Output the (x, y) coordinate of the center of the cell containing the given text.  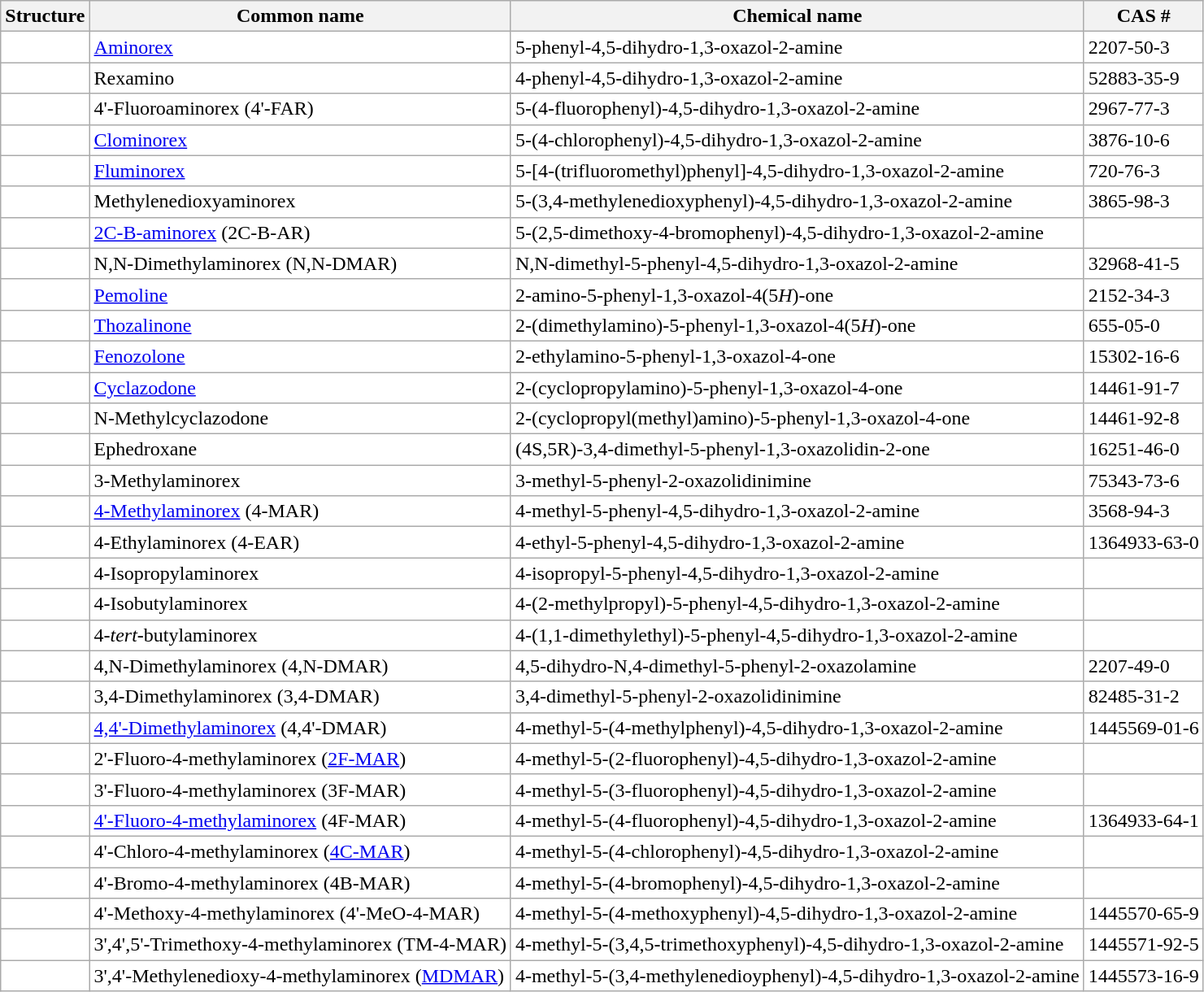
N-Methylcyclazodone (300, 419)
5-(3,4-methylenedioxyphenyl)-4,5-dihydro-1,3-oxazol-2-amine (797, 202)
15302-16-6 (1143, 356)
5-(4-fluorophenyl)-4,5-dihydro-1,3-oxazol-2-amine (797, 109)
4,4'-Dimethylaminorex (4,4'-DMAR) (300, 728)
3865-98-3 (1143, 202)
Rexamino (300, 78)
2967-77-3 (1143, 109)
2'-Fluoro-4-methylaminorex (2F-MAR) (300, 759)
16251-46-0 (1143, 450)
3,4-Dimethylaminorex (3,4-DMAR) (300, 697)
Aminorex (300, 47)
4'-Chloro-4-methylaminorex (4C-MAR) (300, 851)
3-methyl-5-phenyl-2-oxazolidinimine (797, 481)
1445569-01-6 (1143, 728)
2-ethylamino-5-phenyl-1,3-oxazol-4-one (797, 356)
4-methyl-5-(4-chlorophenyl)-4,5-dihydro-1,3-oxazol-2-amine (797, 851)
3',4'-Methylenedioxy-4-methylaminorex (MDMAR) (300, 976)
4'-Bromo-4-methylaminorex (4B-MAR) (300, 882)
4'-Methoxy-4-methylaminorex (4'-MeO-4-MAR) (300, 914)
4-(1,1-dimethylethyl)-5-phenyl-4,5-dihydro-1,3-oxazol-2-amine (797, 635)
Chemical name (797, 16)
4-phenyl-4,5-dihydro-1,3-oxazol-2-amine (797, 78)
4,N-Dimethylaminorex (4,N-DMAR) (300, 666)
1445570-65-9 (1143, 914)
52883-35-9 (1143, 78)
3',4',5'-Trimethoxy-4-methylaminorex (TM-4-MAR) (300, 945)
14461-91-7 (1143, 388)
75343-73-6 (1143, 481)
1445573-16-9 (1143, 976)
3'-Fluoro-4-methylaminorex (3F-MAR) (300, 790)
3,4-dimethyl-5-phenyl-2-oxazolidinimine (797, 697)
4-methyl-5-phenyl-4,5-dihydro-1,3-oxazol-2-amine (797, 511)
Pemoline (300, 294)
2-(dimethylamino)-5-phenyl-1,3-oxazol-4(5H)-one (797, 325)
2207-49-0 (1143, 666)
4-methyl-5-(3-fluorophenyl)-4,5-dihydro-1,3-oxazol-2-amine (797, 790)
3876-10-6 (1143, 140)
4-Isobutylaminorex (300, 604)
Structure (46, 16)
1364933-64-1 (1143, 820)
4-methyl-5-(2-fluorophenyl)-4,5-dihydro-1,3-oxazol-2-amine (797, 759)
2207-50-3 (1143, 47)
14461-92-8 (1143, 419)
1445571-92-5 (1143, 945)
32968-41-5 (1143, 263)
3568-94-3 (1143, 511)
4-methyl-5-(4-bromophenyl)-4,5-dihydro-1,3-oxazol-2-amine (797, 882)
2-(cyclopropylamino)-5-phenyl-1,3-oxazol-4-one (797, 388)
4-methyl-5-(3,4,5-trimethoxyphenyl)-4,5-dihydro-1,3-oxazol-2-amine (797, 945)
4-methyl-5-(4-methylphenyl)-4,5-dihydro-1,3-oxazol-2-amine (797, 728)
4-methyl-5-(4-methoxyphenyl)-4,5-dihydro-1,3-oxazol-2-amine (797, 914)
4-ethyl-5-phenyl-4,5-dihydro-1,3-oxazol-2-amine (797, 542)
N,N-Dimethylaminorex (N,N-DMAR) (300, 263)
4-(2-methylpropyl)-5-phenyl-4,5-dihydro-1,3-oxazol-2-amine (797, 604)
4'-Fluoro-4-methylaminorex (4F-MAR) (300, 820)
2152-34-3 (1143, 294)
N,N-dimethyl-5-phenyl-4,5-dihydro-1,3-oxazol-2-amine (797, 263)
CAS # (1143, 16)
3-Methylaminorex (300, 481)
4'-Fluoroaminorex (4'-FAR) (300, 109)
5-phenyl-4,5-dihydro-1,3-oxazol-2-amine (797, 47)
2-(cyclopropyl(methyl)amino)-5-phenyl-1,3-oxazol-4-one (797, 419)
Common name (300, 16)
Fenozolone (300, 356)
Ephedroxane (300, 450)
1364933-63-0 (1143, 542)
5-(4-chlorophenyl)-4,5-dihydro-1,3-oxazol-2-amine (797, 140)
4-methyl-5-(4-fluorophenyl)-4,5-dihydro-1,3-oxazol-2-amine (797, 820)
Fluminorex (300, 171)
4-Methylaminorex (4-MAR) (300, 511)
Thozalinone (300, 325)
5-(2,5-dimethoxy-4-bromophenyl)-4,5-dihydro-1,3-oxazol-2-amine (797, 233)
Clominorex (300, 140)
4-Isopropylaminorex (300, 573)
Methylenedioxyaminorex (300, 202)
4-isopropyl-5-phenyl-4,5-dihydro-1,3-oxazol-2-amine (797, 573)
4-tert-butylaminorex (300, 635)
4-Ethylaminorex (4-EAR) (300, 542)
5-[4-(trifluoromethyl)phenyl]-4,5-dihydro-1,3-oxazol-2-amine (797, 171)
4,5-dihydro-N,4-dimethyl-5-phenyl-2-oxazolamine (797, 666)
Cyclazodone (300, 388)
82485-31-2 (1143, 697)
2-amino-5-phenyl-1,3-oxazol-4(5H)-one (797, 294)
720-76-3 (1143, 171)
655-05-0 (1143, 325)
4-methyl-5-(3,4-methylenedioyphenyl)-4,5-dihydro-1,3-oxazol-2-amine (797, 976)
2C-B-aminorex (2C-B-AR) (300, 233)
(4S,5R)-3,4-dimethyl-5-phenyl-1,3-oxazolidin-2-one (797, 450)
